Scan for the cell matching the given text and deliver its [X, Y] coordinate at center. 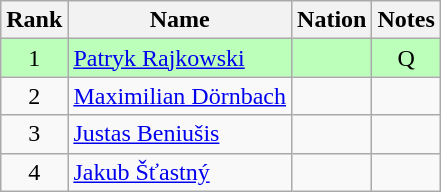
Name [180, 20]
Maximilian Dörnbach [180, 96]
1 [34, 58]
Rank [34, 20]
4 [34, 172]
Nation [332, 20]
3 [34, 134]
Q [406, 58]
Patryk Rajkowski [180, 58]
2 [34, 96]
Jakub Šťastný [180, 172]
Notes [406, 20]
Justas Beniušis [180, 134]
